Detect which cell encompasses the target text, then output its [x, y] center coordinate. 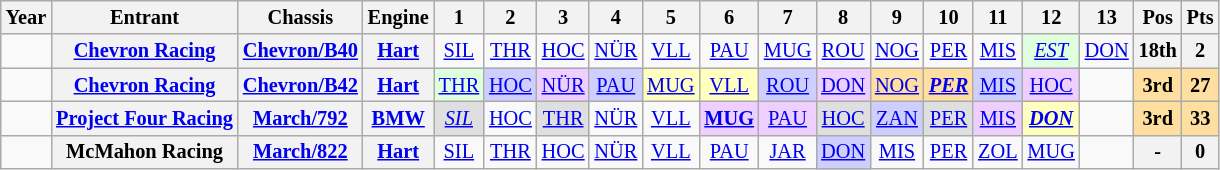
6 [729, 17]
ZAN [897, 118]
Pos [1158, 17]
Chevron/B42 [300, 85]
March/792 [300, 118]
13 [1107, 17]
BMW [398, 118]
12 [1052, 17]
Entrant [144, 17]
March/822 [300, 152]
7 [788, 17]
0 [1200, 152]
EST [1052, 51]
5 [670, 17]
33 [1200, 118]
Engine [398, 17]
10 [948, 17]
JAR [788, 152]
4 [616, 17]
11 [998, 17]
McMahon Racing [144, 152]
18th [1158, 51]
8 [843, 17]
27 [1200, 85]
Pts [1200, 17]
Project Four Racing [144, 118]
ZOL [998, 152]
Year [26, 17]
Chassis [300, 17]
9 [897, 17]
1 [459, 17]
3 [564, 17]
Chevron/B40 [300, 51]
- [1158, 152]
